Scan for the cell matching the given text and deliver its [X, Y] coordinate at center. 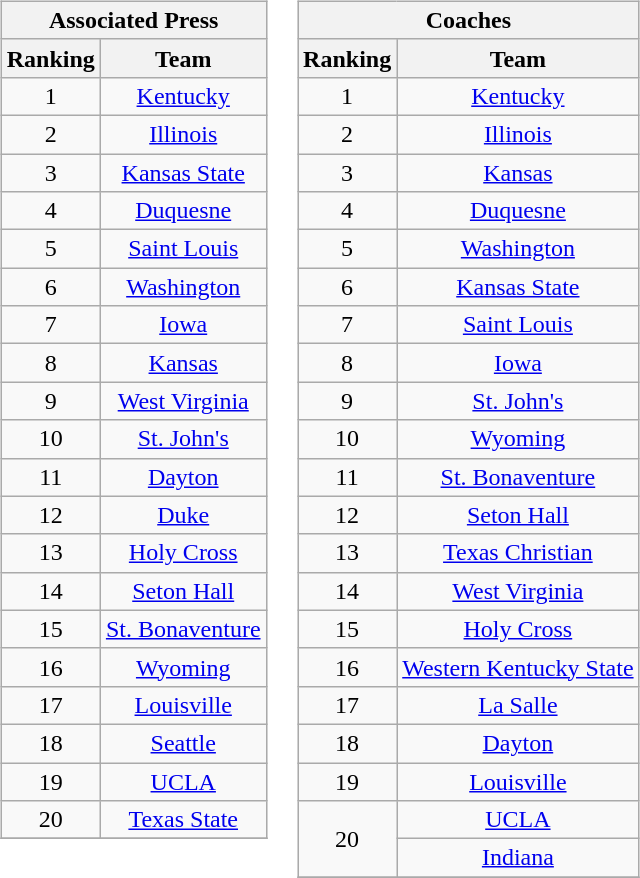
Western Kentucky State [518, 667]
Duke [183, 515]
Coaches [469, 20]
Texas Christian [518, 553]
Associated Press [134, 20]
Texas State [183, 820]
Indiana [518, 858]
La Salle [518, 705]
Seattle [183, 743]
